Find where the given text appears and provide that cell's center as (X, Y) coordinate. 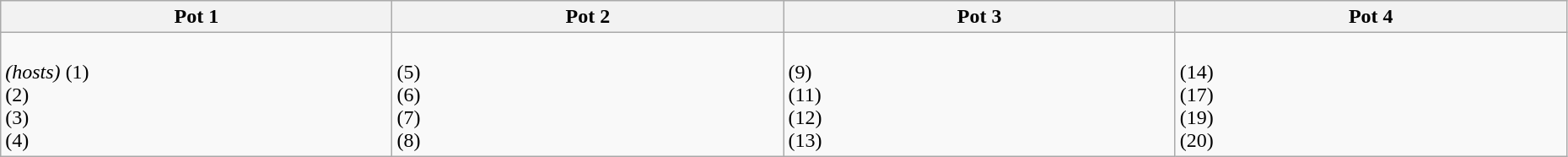
Pot 1 (197, 17)
Pot 3 (979, 17)
(5) (6) (7) (8) (588, 95)
Pot 4 (1371, 17)
(hosts) (1) (2) (3) (4) (197, 95)
(14) (17) (19) (20) (1371, 95)
(9) (11) (12) (13) (979, 95)
Pot 2 (588, 17)
